Provide the [x, y] coordinate of the cell's center where the given text is located.  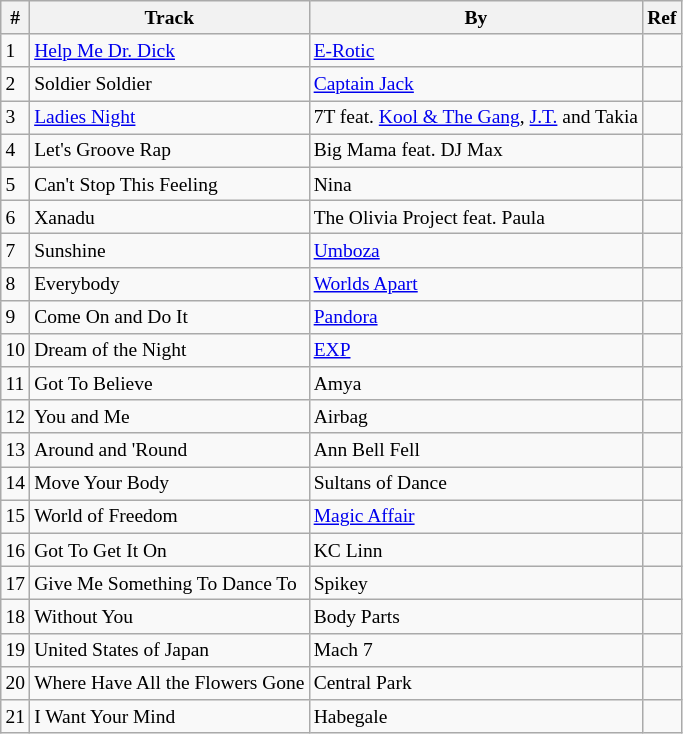
7T feat. Kool & The Gang, J.T. and Takia [476, 118]
World of Freedom [170, 516]
Give Me Something To Dance To [170, 584]
Track [170, 18]
Worlds Apart [476, 284]
Sunshine [170, 250]
Big Mama feat. DJ Max [476, 150]
Dream of the Night [170, 350]
3 [16, 118]
Can't Stop This Feeling [170, 184]
Ann Bell Fell [476, 450]
By [476, 18]
17 [16, 584]
# [16, 18]
4 [16, 150]
16 [16, 550]
Captain Jack [476, 84]
You and Me [170, 416]
Help Me Dr. Dick [170, 50]
7 [16, 250]
19 [16, 650]
Amya [476, 384]
Xanadu [170, 216]
10 [16, 350]
Ladies Night [170, 118]
The Olivia Project feat. Paula [476, 216]
9 [16, 316]
20 [16, 682]
Around and 'Round [170, 450]
E-Rotic [476, 50]
I Want Your Mind [170, 716]
Let's Groove Rap [170, 150]
21 [16, 716]
Mach 7 [476, 650]
14 [16, 484]
12 [16, 416]
United States of Japan [170, 650]
Soldier Soldier [170, 84]
Come On and Do It [170, 316]
8 [16, 284]
Got To Believe [170, 384]
Nina [476, 184]
Central Park [476, 682]
11 [16, 384]
Everybody [170, 284]
Airbag [476, 416]
6 [16, 216]
18 [16, 616]
EXP [476, 350]
Umboza [476, 250]
Ref [662, 18]
Without You [170, 616]
KC Linn [476, 550]
Got To Get It On [170, 550]
Move Your Body [170, 484]
15 [16, 516]
1 [16, 50]
Habegale [476, 716]
Pandora [476, 316]
Spikey [476, 584]
Body Parts [476, 616]
5 [16, 184]
13 [16, 450]
Sultans of Dance [476, 484]
Where Have All the Flowers Gone [170, 682]
2 [16, 84]
Magic Affair [476, 516]
